Scan for the cell matching the given text and deliver its (x, y) coordinate at center. 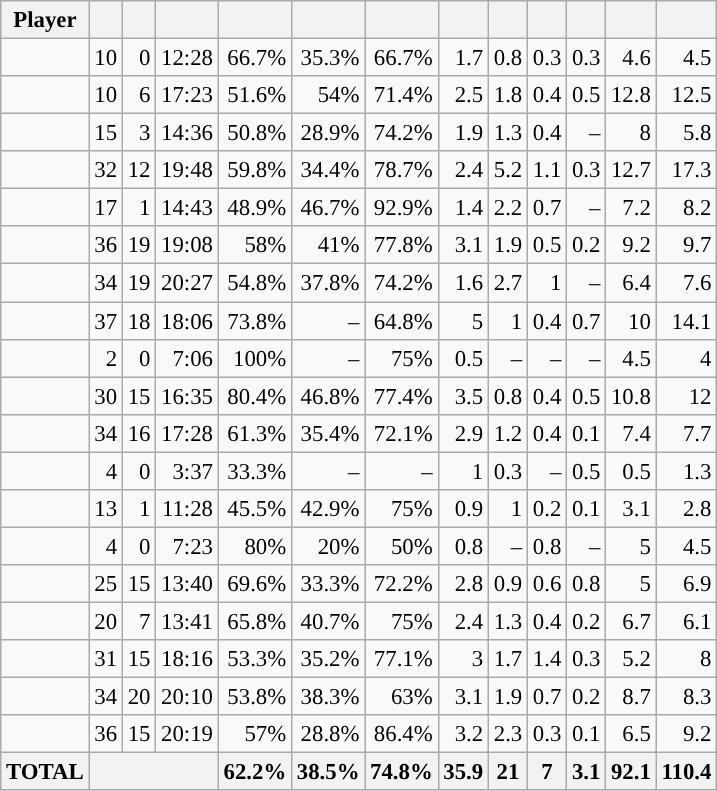
6.5 (631, 734)
14:43 (188, 208)
50% (402, 546)
35.4% (328, 433)
2 (106, 358)
6.4 (631, 283)
34.4% (328, 170)
20:27 (188, 283)
20:19 (188, 734)
0.6 (548, 584)
37.8% (328, 283)
1.8 (508, 95)
61.3% (254, 433)
19:08 (188, 245)
18 (138, 321)
7.6 (686, 283)
7.4 (631, 433)
16:35 (188, 396)
46.8% (328, 396)
6 (138, 95)
62.2% (254, 772)
TOTAL (45, 772)
13:41 (188, 621)
92.9% (402, 208)
18:06 (188, 321)
54% (328, 95)
41% (328, 245)
2.3 (508, 734)
25 (106, 584)
1.2 (508, 433)
63% (402, 697)
38.3% (328, 697)
28.8% (328, 734)
20% (328, 546)
31 (106, 659)
Player (45, 20)
65.8% (254, 621)
17 (106, 208)
45.5% (254, 509)
1.1 (548, 170)
35.2% (328, 659)
92.1 (631, 772)
12.8 (631, 95)
40.7% (328, 621)
3.5 (463, 396)
19:48 (188, 170)
77.8% (402, 245)
21 (508, 772)
100% (254, 358)
17:28 (188, 433)
28.9% (328, 133)
77.1% (402, 659)
78.7% (402, 170)
73.8% (254, 321)
71.4% (402, 95)
64.8% (402, 321)
2.9 (463, 433)
11:28 (188, 509)
74.8% (402, 772)
3.2 (463, 734)
9.7 (686, 245)
12.7 (631, 170)
12.5 (686, 95)
13 (106, 509)
30 (106, 396)
53.8% (254, 697)
59.8% (254, 170)
53.3% (254, 659)
46.7% (328, 208)
14.1 (686, 321)
77.4% (402, 396)
51.6% (254, 95)
6.7 (631, 621)
86.4% (402, 734)
38.5% (328, 772)
5.8 (686, 133)
18:16 (188, 659)
8.3 (686, 697)
7:23 (188, 546)
4.6 (631, 58)
110.4 (686, 772)
57% (254, 734)
12:28 (188, 58)
7.7 (686, 433)
58% (254, 245)
32 (106, 170)
6.1 (686, 621)
72.2% (402, 584)
8.7 (631, 697)
3:37 (188, 471)
37 (106, 321)
6.9 (686, 584)
35.9 (463, 772)
80.4% (254, 396)
42.9% (328, 509)
50.8% (254, 133)
80% (254, 546)
2.7 (508, 283)
54.8% (254, 283)
17:23 (188, 95)
10.8 (631, 396)
35.3% (328, 58)
8.2 (686, 208)
7.2 (631, 208)
14:36 (188, 133)
17.3 (686, 170)
69.6% (254, 584)
48.9% (254, 208)
20:10 (188, 697)
7:06 (188, 358)
1.6 (463, 283)
2.5 (463, 95)
16 (138, 433)
72.1% (402, 433)
2.2 (508, 208)
13:40 (188, 584)
